For the text-containing cell, return its midpoint in (x, y) coordinate format. 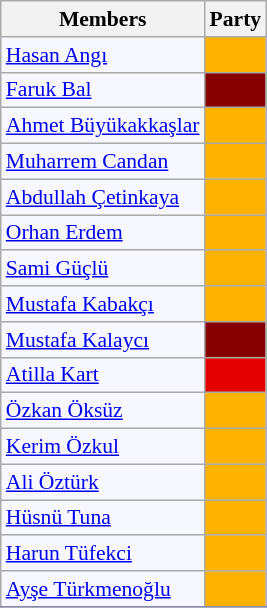
Ahmet Büyükakkaşlar (103, 126)
Abdullah Çetinkaya (103, 197)
Muharrem Candan (103, 162)
Kerim Özkul (103, 447)
Ayşe Türkmenoğlu (103, 589)
Orhan Erdem (103, 233)
Atilla Kart (103, 375)
Sami Güçlü (103, 269)
Mustafa Kabakçı (103, 304)
Party (236, 19)
Ali Öztürk (103, 482)
Hasan Angı (103, 55)
Hüsnü Tuna (103, 518)
Özkan Öksüz (103, 411)
Faruk Bal (103, 90)
Harun Tüfekci (103, 554)
Members (103, 19)
Mustafa Kalaycı (103, 340)
